From the cell containing the given text, extract its center point as [x, y] coordinate. 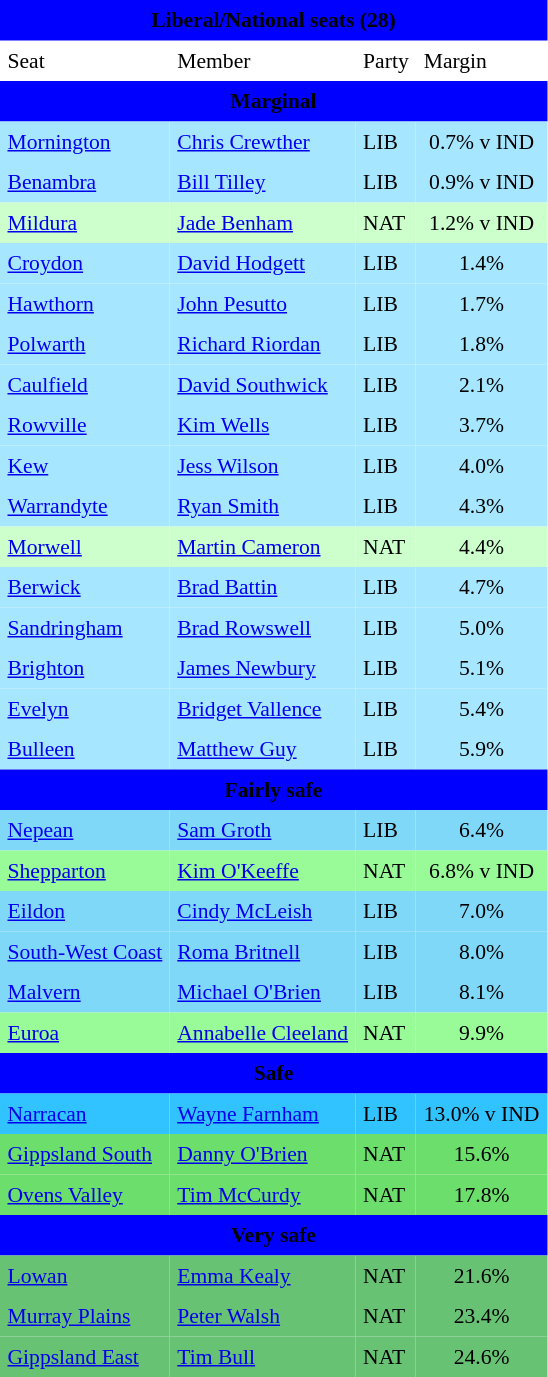
4.3% [482, 506]
Member [263, 60]
Liberal/National seats (28) [274, 20]
Gippsland South [85, 1154]
6.8% v IND [482, 870]
Jade Benham [263, 222]
Tim Bull [263, 1356]
Bill Tilley [263, 182]
15.6% [482, 1154]
9.9% [482, 1032]
Gippsland East [85, 1356]
Benambra [85, 182]
Kim Wells [263, 425]
David Hodgett [263, 263]
2.1% [482, 384]
Bulleen [85, 749]
Croydon [85, 263]
5.0% [482, 627]
Peter Walsh [263, 1316]
6.4% [482, 830]
Sandringham [85, 627]
Matthew Guy [263, 749]
Kim O'Keeffe [263, 870]
Evelyn [85, 708]
Emma Kealy [263, 1275]
4.4% [482, 546]
Sam Groth [263, 830]
Seat [85, 60]
Marginal [274, 101]
Brighton [85, 668]
John Pesutto [263, 303]
Narracan [85, 1113]
Euroa [85, 1032]
0.7% v IND [482, 141]
Rowville [85, 425]
David Southwick [263, 384]
Roma Britnell [263, 951]
Margin [482, 60]
3.7% [482, 425]
Chris Crewther [263, 141]
Murray Plains [85, 1316]
23.4% [482, 1316]
Brad Rowswell [263, 627]
4.0% [482, 465]
13.0% v IND [482, 1113]
Berwick [85, 587]
Jess Wilson [263, 465]
Mornington [85, 141]
Brad Battin [263, 587]
Martin Cameron [263, 546]
5.4% [482, 708]
Lowan [85, 1275]
Nepean [85, 830]
1.2% v IND [482, 222]
Warrandyte [85, 506]
17.8% [482, 1194]
4.7% [482, 587]
Cindy McLeish [263, 911]
1.8% [482, 344]
Danny O'Brien [263, 1154]
Kew [85, 465]
Bridget Vallence [263, 708]
8.1% [482, 992]
0.9% v IND [482, 182]
7.0% [482, 911]
Fairly safe [274, 789]
1.7% [482, 303]
Malvern [85, 992]
24.6% [482, 1356]
Caulfield [85, 384]
Annabelle Cleeland [263, 1032]
Polwarth [85, 344]
Tim McCurdy [263, 1194]
James Newbury [263, 668]
Hawthorn [85, 303]
Eildon [85, 911]
Ovens Valley [85, 1194]
Very safe [274, 1235]
Mildura [85, 222]
1.4% [482, 263]
Shepparton [85, 870]
21.6% [482, 1275]
Wayne Farnham [263, 1113]
8.0% [482, 951]
Party [386, 60]
Morwell [85, 546]
5.9% [482, 749]
Michael O'Brien [263, 992]
5.1% [482, 668]
South-West Coast [85, 951]
Richard Riordan [263, 344]
Ryan Smith [263, 506]
Safe [274, 1073]
